Return [x, y] of the center of cell containing provided text 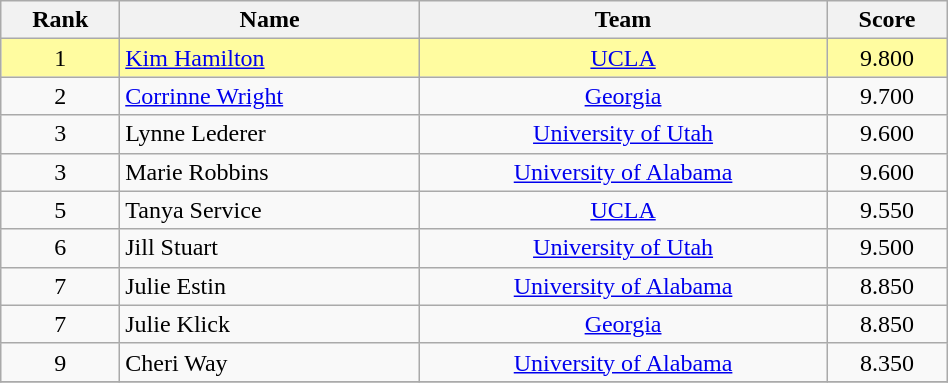
9.500 [888, 248]
9.800 [888, 58]
9.550 [888, 210]
2 [60, 96]
Rank [60, 20]
Tanya Service [270, 210]
1 [60, 58]
5 [60, 210]
9 [60, 362]
Jill Stuart [270, 248]
Corrinne Wright [270, 96]
9.700 [888, 96]
Cheri Way [270, 362]
Julie Estin [270, 286]
6 [60, 248]
Julie Klick [270, 324]
Lynne Lederer [270, 134]
Name [270, 20]
Marie Robbins [270, 172]
Score [888, 20]
Kim Hamilton [270, 58]
8.350 [888, 362]
Team [622, 20]
